Scan for the cell matching the given text and deliver its [X, Y] coordinate at center. 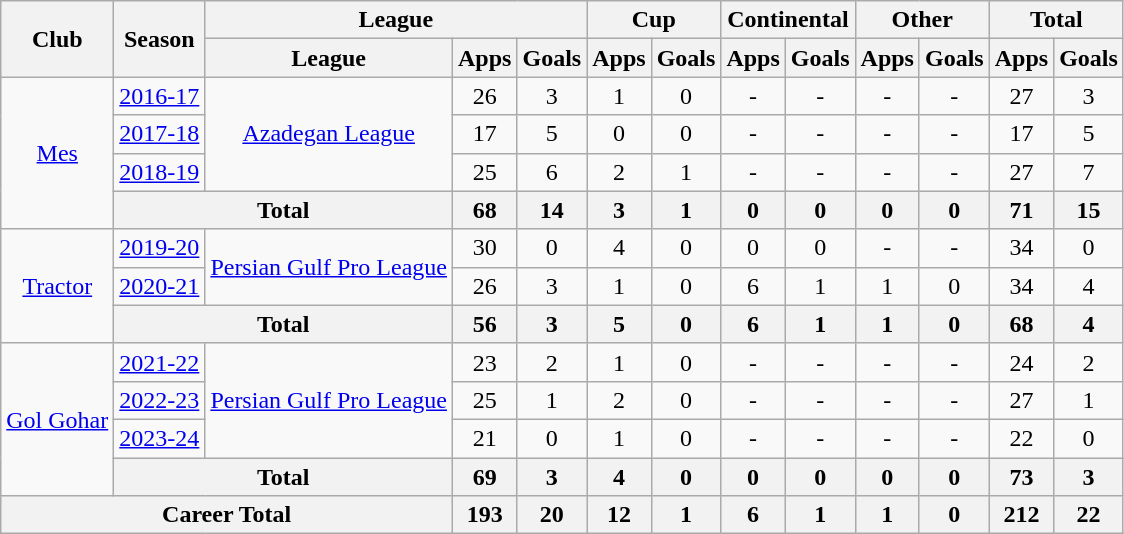
69 [485, 477]
Club [58, 39]
Continental [788, 20]
12 [619, 515]
Tractor [58, 286]
15 [1089, 210]
20 [552, 515]
Other [922, 20]
2020-21 [160, 286]
212 [1021, 515]
2022-23 [160, 400]
56 [485, 324]
71 [1021, 210]
73 [1021, 477]
30 [485, 248]
24 [1021, 362]
Mes [58, 153]
Cup [654, 20]
Gol Gohar [58, 419]
2023-24 [160, 438]
2017-18 [160, 134]
2016-17 [160, 96]
193 [485, 515]
Azadegan League [329, 134]
2019-20 [160, 248]
Career Total [227, 515]
2018-19 [160, 172]
23 [485, 362]
14 [552, 210]
21 [485, 438]
Season [160, 39]
7 [1089, 172]
2021-22 [160, 362]
